Locate the cell with the specified text and output its (x, y) center coordinate. 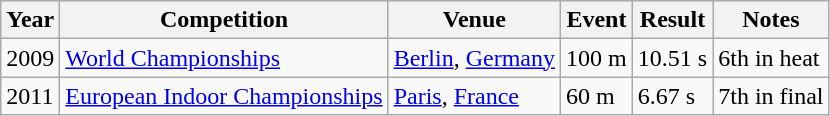
Result (672, 20)
Year (30, 20)
100 m (597, 58)
Paris, France (474, 96)
Berlin, Germany (474, 58)
2011 (30, 96)
6.67 s (672, 96)
2009 (30, 58)
Event (597, 20)
World Championships (224, 58)
European Indoor Championships (224, 96)
7th in final (771, 96)
6th in heat (771, 58)
60 m (597, 96)
10.51 s (672, 58)
Venue (474, 20)
Notes (771, 20)
Competition (224, 20)
